From the cell containing the given text, extract its center point as [X, Y] coordinate. 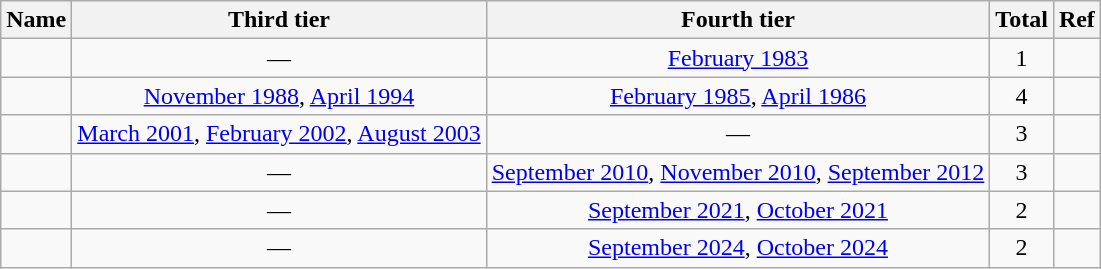
Third tier [279, 20]
September 2010, November 2010, September 2012 [738, 172]
Ref [1076, 20]
Fourth tier [738, 20]
March 2001, February 2002, August 2003 [279, 134]
4 [1022, 96]
Total [1022, 20]
February 1985, April 1986 [738, 96]
1 [1022, 58]
February 1983 [738, 58]
November 1988, April 1994 [279, 96]
September 2021, October 2021 [738, 210]
Name [36, 20]
September 2024, October 2024 [738, 248]
